Detect which cell encompasses the target text, then output its (x, y) center coordinate. 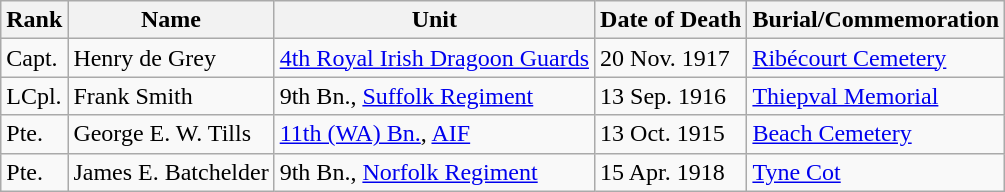
9th Bn., Suffolk Regiment (434, 96)
Henry de Grey (171, 58)
James E. Batchelder (171, 172)
13 Oct. 1915 (671, 134)
Capt. (34, 58)
Burial/Commemoration (876, 20)
20 Nov. 1917 (671, 58)
Tyne Cot (876, 172)
Date of Death (671, 20)
15 Apr. 1918 (671, 172)
4th Royal Irish Dragoon Guards (434, 58)
LCpl. (34, 96)
Frank Smith (171, 96)
9th Bn., Norfolk Regiment (434, 172)
Beach Cemetery (876, 134)
13 Sep. 1916 (671, 96)
George E. W. Tills (171, 134)
Name (171, 20)
11th (WA) Bn., AIF (434, 134)
Thiepval Memorial (876, 96)
Rank (34, 20)
Ribécourt Cemetery (876, 58)
Unit (434, 20)
